Determine the [x, y] coordinate at the center of the cell enclosing the given text.  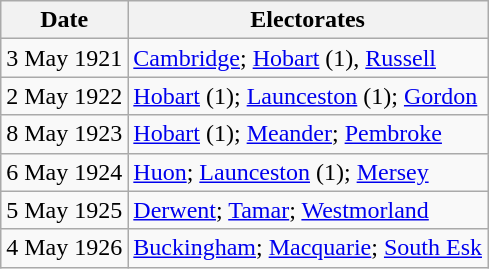
Huon; Launceston (1); Mersey [308, 172]
8 May 1923 [64, 134]
Date [64, 20]
Electorates [308, 20]
Hobart (1); Launceston (1); Gordon [308, 96]
5 May 1925 [64, 210]
2 May 1922 [64, 96]
Cambridge; Hobart (1), Russell [308, 58]
6 May 1924 [64, 172]
Buckingham; Macquarie; South Esk [308, 248]
Hobart (1); Meander; Pembroke [308, 134]
Derwent; Tamar; Westmorland [308, 210]
4 May 1926 [64, 248]
3 May 1921 [64, 58]
